Search for the cell housing the specified text and yield its [x, y] center coordinate. 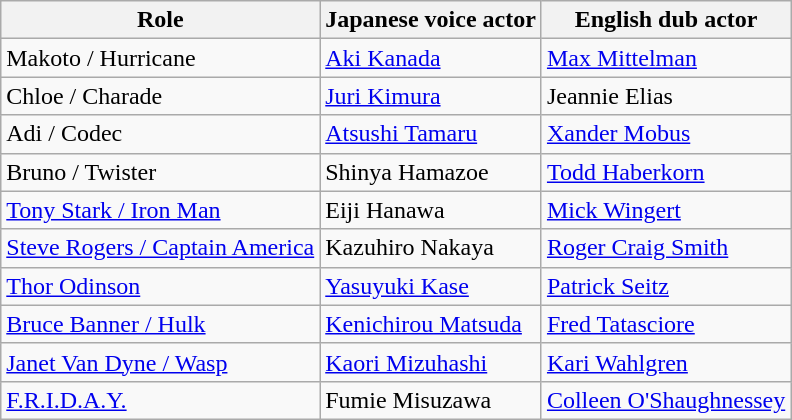
English dub actor [666, 20]
Kazuhiro Nakaya [431, 248]
Fred Tatasciore [666, 324]
Jeannie Elias [666, 96]
Kenichirou Matsuda [431, 324]
Tony Stark / Iron Man [160, 210]
Bruce Banner / Hulk [160, 324]
Patrick Seitz [666, 286]
Yasuyuki Kase [431, 286]
Adi / Codec [160, 134]
Max Mittelman [666, 58]
Steve Rogers / Captain America [160, 248]
F.R.I.D.A.Y. [160, 400]
Thor Odinson [160, 286]
Aki Kanada [431, 58]
Makoto / Hurricane [160, 58]
Janet Van Dyne / Wasp [160, 362]
Role [160, 20]
Kaori Mizuhashi [431, 362]
Chloe / Charade [160, 96]
Japanese voice actor [431, 20]
Shinya Hamazoe [431, 172]
Eiji Hanawa [431, 210]
Mick Wingert [666, 210]
Bruno / Twister [160, 172]
Todd Haberkorn [666, 172]
Fumie Misuzawa [431, 400]
Atsushi Tamaru [431, 134]
Xander Mobus [666, 134]
Kari Wahlgren [666, 362]
Juri Kimura [431, 96]
Colleen O'Shaughnessey [666, 400]
Roger Craig Smith [666, 248]
